Locate the cell with the specified text and output its [X, Y] center coordinate. 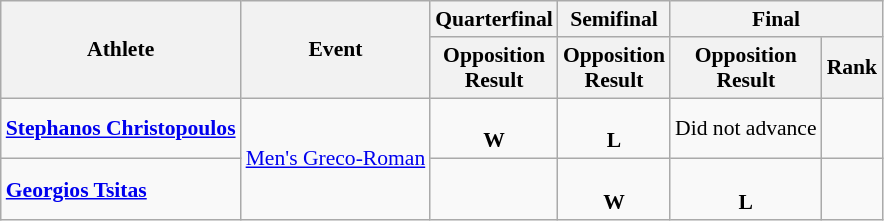
Final [776, 19]
Semifinal [614, 19]
Quarterfinal [494, 19]
Georgios Tsitas [121, 190]
Stephanos Christopoulos [121, 128]
Rank [852, 68]
Men's Greco-Roman [336, 159]
Event [336, 50]
Athlete [121, 50]
Did not advance [746, 128]
